Return [x, y] of the center of cell containing provided text 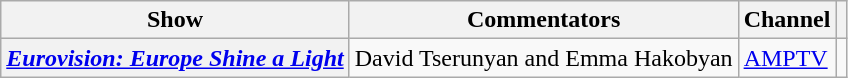
Eurovision: Europe Shine a Light [175, 58]
AMPTV [787, 58]
Commentators [544, 20]
Channel [787, 20]
David Tserunyan and Emma Hakobyan [544, 58]
Show [175, 20]
